Locate the cell with the specified text and output its [x, y] center coordinate. 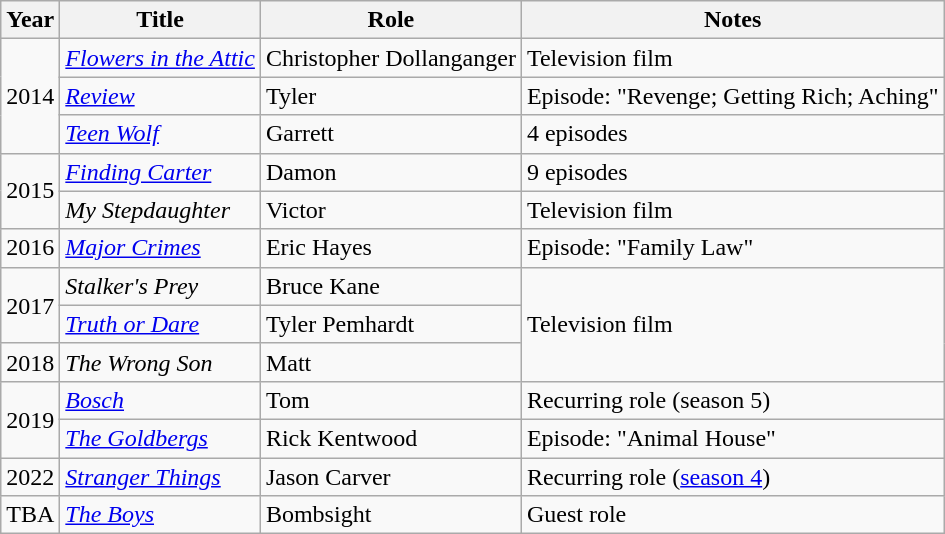
2016 [30, 248]
Teen Wolf [160, 134]
Flowers in the Attic [160, 58]
2019 [30, 419]
The Goldbergs [160, 438]
9 episodes [732, 172]
Recurring role (season 5) [732, 400]
2022 [30, 477]
Tom [390, 400]
Major Crimes [160, 248]
Bruce Kane [390, 286]
Year [30, 20]
2015 [30, 191]
Matt [390, 362]
Damon [390, 172]
Eric Hayes [390, 248]
Garrett [390, 134]
The Boys [160, 515]
The Wrong Son [160, 362]
Stranger Things [160, 477]
Role [390, 20]
Episode: "Family Law" [732, 248]
Bombsight [390, 515]
Guest role [732, 515]
Rick Kentwood [390, 438]
Truth or Dare [160, 324]
My Stepdaughter [160, 210]
Tyler Pemhardt [390, 324]
Review [160, 96]
Episode: "Animal House" [732, 438]
Jason Carver [390, 477]
Stalker's Prey [160, 286]
Episode: "Revenge; Getting Rich; Aching" [732, 96]
Recurring role (season 4) [732, 477]
Notes [732, 20]
TBA [30, 515]
2018 [30, 362]
2014 [30, 96]
Finding Carter [160, 172]
2017 [30, 305]
Christopher Dollanganger [390, 58]
Title [160, 20]
4 episodes [732, 134]
Bosch [160, 400]
Victor [390, 210]
Tyler [390, 96]
